Extract the [x, y] coordinate from the center of the cell holding the provided text.  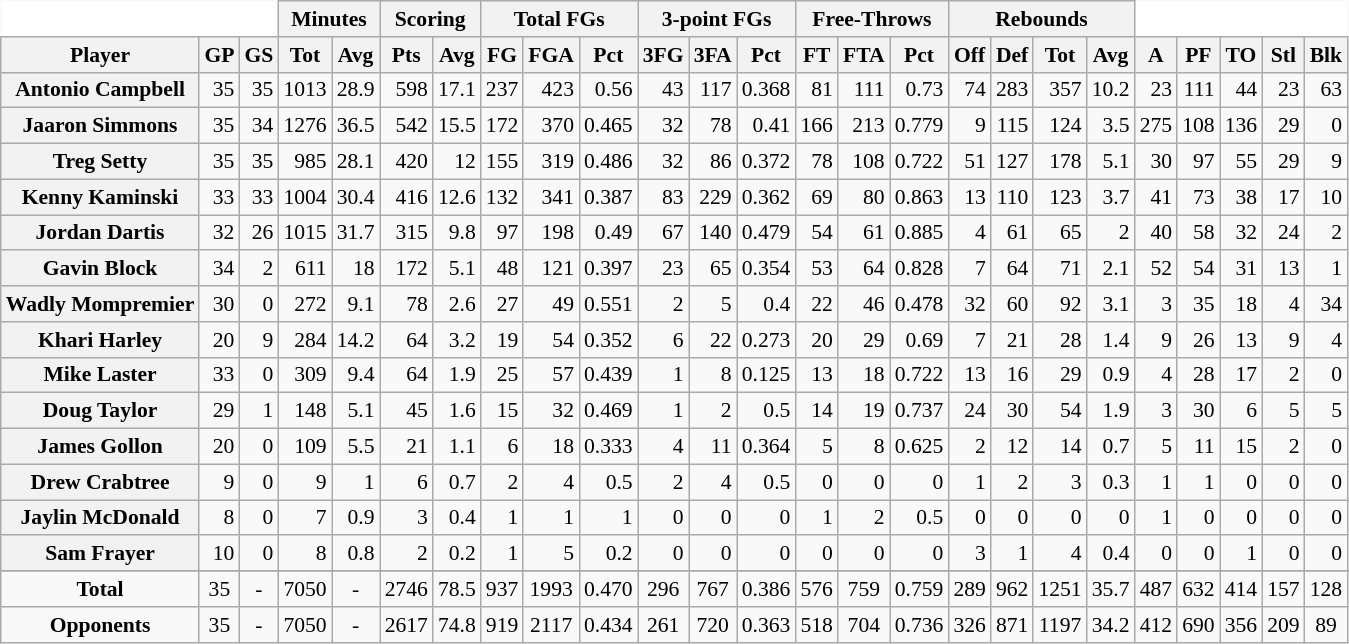
0.439 [608, 375]
Pts [406, 55]
12.6 [457, 197]
315 [406, 233]
10.2 [1111, 90]
767 [713, 589]
43 [664, 90]
198 [551, 233]
9.1 [356, 304]
632 [1198, 589]
63 [1326, 90]
14.2 [356, 340]
275 [1156, 126]
0.478 [920, 304]
58 [1198, 233]
1.4 [1111, 340]
60 [1012, 304]
412 [1156, 625]
GS [258, 55]
49 [551, 304]
919 [502, 625]
35.7 [1111, 589]
36.5 [356, 126]
73 [1198, 197]
81 [816, 90]
0.465 [608, 126]
27 [502, 304]
0.352 [608, 340]
237 [502, 90]
0.779 [920, 126]
416 [406, 197]
0.125 [766, 375]
0.625 [920, 447]
3.2 [457, 340]
2617 [406, 625]
0.736 [920, 625]
86 [713, 162]
289 [970, 589]
209 [1284, 625]
0.759 [920, 589]
985 [304, 162]
52 [1156, 269]
0.8 [356, 554]
109 [304, 447]
83 [664, 197]
937 [502, 589]
James Gollon [100, 447]
487 [1156, 589]
67 [664, 233]
Blk [1326, 55]
Drew Crabtree [100, 482]
3.7 [1111, 197]
319 [551, 162]
9.4 [356, 375]
414 [1242, 589]
155 [502, 162]
Opponents [100, 625]
128 [1326, 589]
15.5 [457, 126]
31.7 [356, 233]
166 [816, 126]
261 [664, 625]
FGA [551, 55]
Jaaron Simmons [100, 126]
0.828 [920, 269]
57 [551, 375]
Mike Laster [100, 375]
1.1 [457, 447]
69 [816, 197]
GP [219, 55]
611 [304, 269]
0.434 [608, 625]
690 [1198, 625]
2746 [406, 589]
420 [406, 162]
FG [502, 55]
44 [1242, 90]
92 [1060, 304]
31 [1242, 269]
Kenny Kaminski [100, 197]
0.354 [766, 269]
1004 [304, 197]
0.273 [766, 340]
0.3 [1111, 482]
157 [1284, 589]
110 [1012, 197]
Jordan Dartis [100, 233]
28.1 [356, 162]
Off [970, 55]
1197 [1060, 625]
3FA [713, 55]
Khari Harley [100, 340]
0.885 [920, 233]
0.363 [766, 625]
284 [304, 340]
16 [1012, 375]
74 [970, 90]
74.8 [457, 625]
FT [816, 55]
Treg Setty [100, 162]
3.5 [1111, 126]
28.9 [356, 90]
132 [502, 197]
Total FGs [560, 19]
213 [864, 126]
17.1 [457, 90]
2.6 [457, 304]
0.737 [920, 411]
1015 [304, 233]
2.1 [1111, 269]
48 [502, 269]
Stl [1284, 55]
Jaylin McDonald [100, 518]
598 [406, 90]
38 [1242, 197]
518 [816, 625]
0.73 [920, 90]
Doug Taylor [100, 411]
0.863 [920, 197]
127 [1012, 162]
121 [551, 269]
25 [502, 375]
34.2 [1111, 625]
148 [304, 411]
124 [1060, 126]
0.551 [608, 304]
0.386 [766, 589]
309 [304, 375]
Scoring [430, 19]
117 [713, 90]
5.5 [356, 447]
Player [100, 55]
TO [1242, 55]
0.56 [608, 90]
423 [551, 90]
1276 [304, 126]
296 [664, 589]
80 [864, 197]
759 [864, 589]
178 [1060, 162]
283 [1012, 90]
51 [970, 162]
A [1156, 55]
0.372 [766, 162]
123 [1060, 197]
Sam Frayer [100, 554]
1993 [551, 589]
1.6 [457, 411]
30.4 [356, 197]
0.479 [766, 233]
140 [713, 233]
0.469 [608, 411]
0.362 [766, 197]
1013 [304, 90]
45 [406, 411]
0.41 [766, 126]
542 [406, 126]
356 [1242, 625]
71 [1060, 269]
962 [1012, 589]
41 [1156, 197]
1251 [1060, 589]
Rebounds [1041, 19]
53 [816, 269]
0.49 [608, 233]
136 [1242, 126]
0.397 [608, 269]
Def [1012, 55]
576 [816, 589]
0.333 [608, 447]
Antonio Campbell [100, 90]
78.5 [457, 589]
0.387 [608, 197]
89 [1326, 625]
871 [1012, 625]
0.364 [766, 447]
3-point FGs [717, 19]
370 [551, 126]
704 [864, 625]
46 [864, 304]
357 [1060, 90]
2117 [551, 625]
Wadly Mompremier [100, 304]
PF [1198, 55]
0.368 [766, 90]
Free-Throws [872, 19]
3FG [664, 55]
229 [713, 197]
40 [1156, 233]
720 [713, 625]
Gavin Block [100, 269]
0.69 [920, 340]
0.486 [608, 162]
Total [100, 589]
272 [304, 304]
FTA [864, 55]
115 [1012, 126]
55 [1242, 162]
9.8 [457, 233]
3.1 [1111, 304]
Minutes [328, 19]
326 [970, 625]
0.470 [608, 589]
341 [551, 197]
